Determine the (X, Y) coordinate at the center of the cell enclosing the given text.  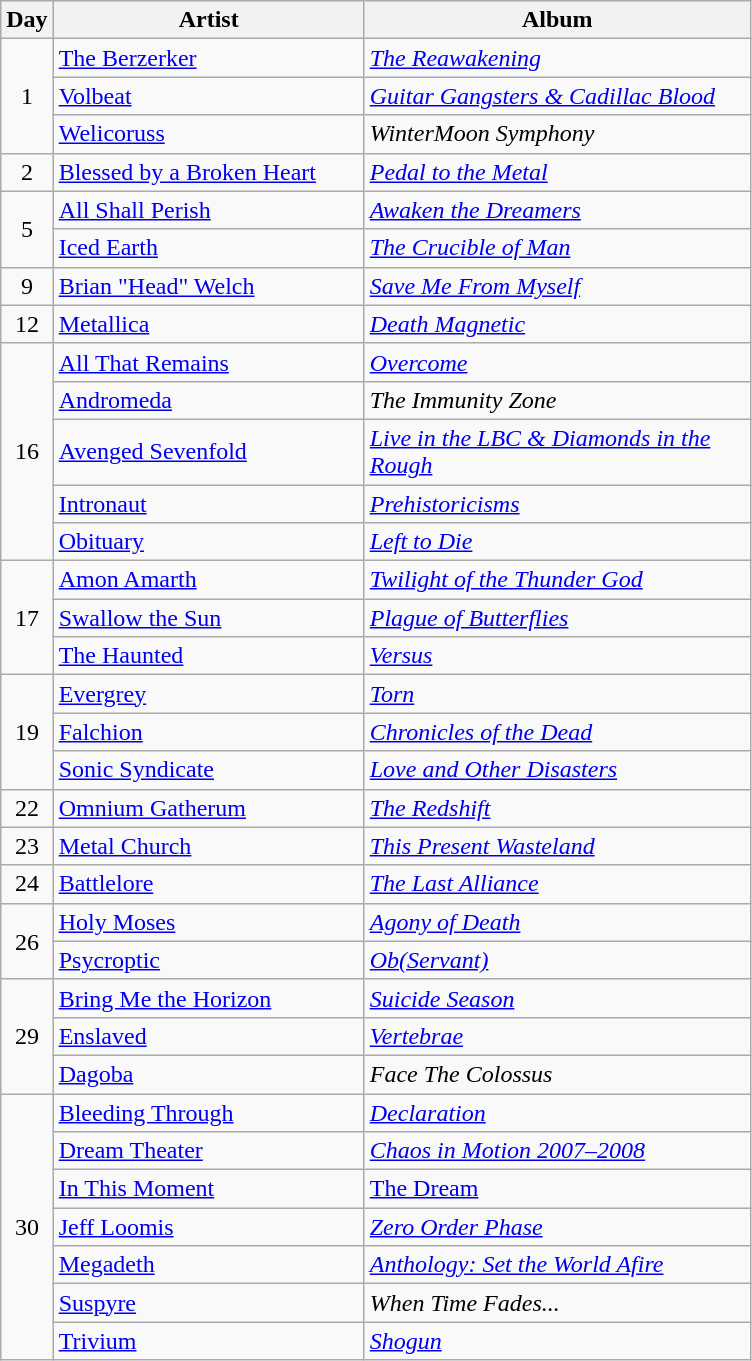
WinterMoon Symphony (557, 134)
In This Moment (208, 1189)
24 (27, 884)
12 (27, 324)
Bleeding Through (208, 1113)
When Time Fades... (557, 1303)
Amon Amarth (208, 580)
Torn (557, 694)
Awaken the Dreamers (557, 210)
Sonic Syndicate (208, 770)
Swallow the Sun (208, 618)
1 (27, 96)
Save Me From Myself (557, 286)
Dream Theater (208, 1151)
Jeff Loomis (208, 1227)
17 (27, 618)
The Reawakening (557, 58)
Metallica (208, 324)
Love and Other Disasters (557, 770)
Blessed by a Broken Heart (208, 172)
Psycroptic (208, 960)
Plague of Butterflies (557, 618)
26 (27, 941)
All Shall Perish (208, 210)
Face The Colossus (557, 1074)
Dagoba (208, 1074)
Intronaut (208, 503)
Album (557, 20)
Overcome (557, 362)
Agony of Death (557, 922)
Twilight of the Thunder God (557, 580)
Volbeat (208, 96)
22 (27, 808)
Death Magnetic (557, 324)
Evergrey (208, 694)
Pedal to the Metal (557, 172)
The Dream (557, 1189)
Suicide Season (557, 998)
Suspyre (208, 1303)
The Last Alliance (557, 884)
Enslaved (208, 1036)
Day (27, 20)
2 (27, 172)
Versus (557, 656)
Battlelore (208, 884)
All That Remains (208, 362)
Vertebrae (557, 1036)
Brian "Head" Welch (208, 286)
Prehistoricisms (557, 503)
16 (27, 452)
Guitar Gangsters & Cadillac Blood (557, 96)
Welicoruss (208, 134)
The Haunted (208, 656)
The Redshift (557, 808)
Declaration (557, 1113)
Trivium (208, 1341)
Andromeda (208, 400)
Omnium Gatherum (208, 808)
The Crucible of Man (557, 248)
Megadeth (208, 1265)
23 (27, 846)
Chronicles of the Dead (557, 732)
Avenged Sevenfold (208, 452)
Iced Earth (208, 248)
Zero Order Phase (557, 1227)
5 (27, 229)
Chaos in Motion 2007–2008 (557, 1151)
Falchion (208, 732)
This Present Wasteland (557, 846)
Left to Die (557, 542)
9 (27, 286)
The Immunity Zone (557, 400)
Obituary (208, 542)
The Berzerker (208, 58)
Shogun (557, 1341)
Metal Church (208, 846)
19 (27, 732)
29 (27, 1036)
30 (27, 1227)
Bring Me the Horizon (208, 998)
Artist (208, 20)
Ob(Servant) (557, 960)
Holy Moses (208, 922)
Live in the LBC & Diamonds in the Rough (557, 452)
Anthology: Set the World Afire (557, 1265)
